From the cell containing the given text, extract its center point as [X, Y] coordinate. 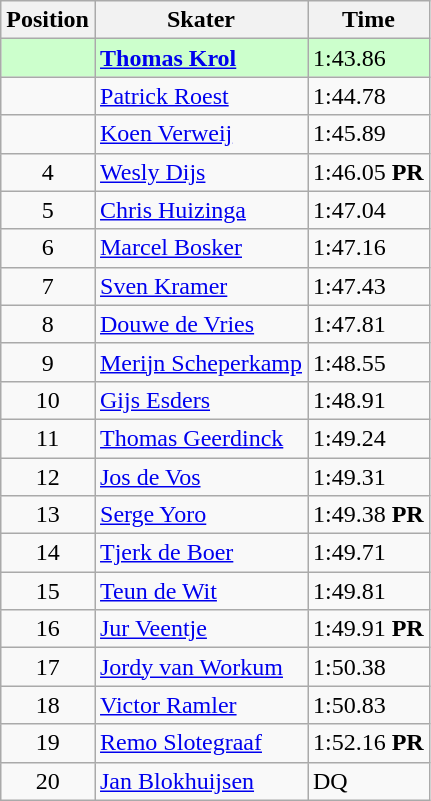
5 [48, 210]
Teun de Wit [200, 591]
Wesly Dijs [200, 172]
1:49.71 [369, 553]
Koen Verweij [200, 134]
14 [48, 553]
Skater [200, 20]
Merijn Scheperkamp [200, 362]
11 [48, 438]
1:48.91 [369, 400]
Chris Huizinga [200, 210]
1:48.55 [369, 362]
15 [48, 591]
Time [369, 20]
1:45.89 [369, 134]
18 [48, 705]
Patrick Roest [200, 96]
Thomas Geerdinck [200, 438]
Victor Ramler [200, 705]
Position [48, 20]
7 [48, 286]
12 [48, 477]
1:44.78 [369, 96]
19 [48, 743]
Jan Blokhuijsen [200, 781]
Jordy van Workum [200, 667]
1:50.38 [369, 667]
1:47.04 [369, 210]
Tjerk de Boer [200, 553]
16 [48, 629]
9 [48, 362]
4 [48, 172]
1:47.43 [369, 286]
Jur Veentje [200, 629]
1:46.05 PR [369, 172]
13 [48, 515]
DQ [369, 781]
1:47.81 [369, 324]
10 [48, 400]
Serge Yoro [200, 515]
17 [48, 667]
1:49.81 [369, 591]
1:49.38 PR [369, 515]
Sven Kramer [200, 286]
1:50.83 [369, 705]
1:49.91 PR [369, 629]
Marcel Bosker [200, 248]
1:49.31 [369, 477]
Jos de Vos [200, 477]
1:52.16 PR [369, 743]
20 [48, 781]
6 [48, 248]
8 [48, 324]
Douwe de Vries [200, 324]
Gijs Esders [200, 400]
1:49.24 [369, 438]
Thomas Krol [200, 58]
1:47.16 [369, 248]
Remo Slotegraaf [200, 743]
1:43.86 [369, 58]
